Identify which cell holds the provided text, then report its (X, Y) central coordinate. 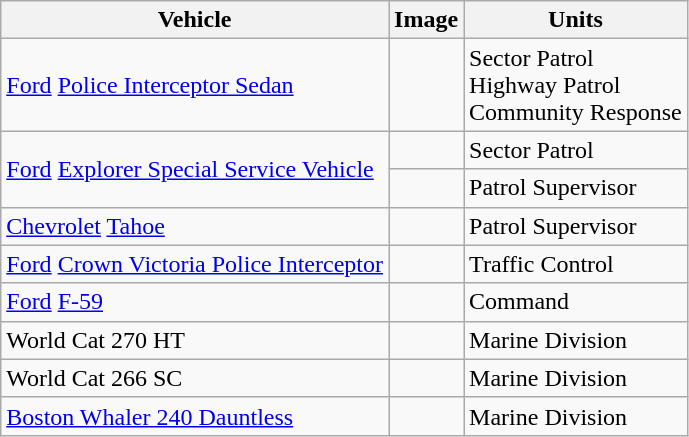
Chevrolet Tahoe (195, 226)
Image (426, 20)
Units (576, 20)
Sector Patrol (576, 150)
Vehicle (195, 20)
Ford Crown Victoria Police Interceptor (195, 264)
Ford Police Interceptor Sedan (195, 85)
Sector PatrolHighway PatrolCommunity Response (576, 85)
Traffic Control (576, 264)
Command (576, 302)
Boston Whaler 240 Dauntless (195, 416)
Ford Explorer Special Service Vehicle (195, 169)
World Cat 266 SC (195, 378)
World Cat 270 HT (195, 340)
Ford F-59 (195, 302)
